Return the [X, Y] coordinate for the center point of the cell that contains the specified text.  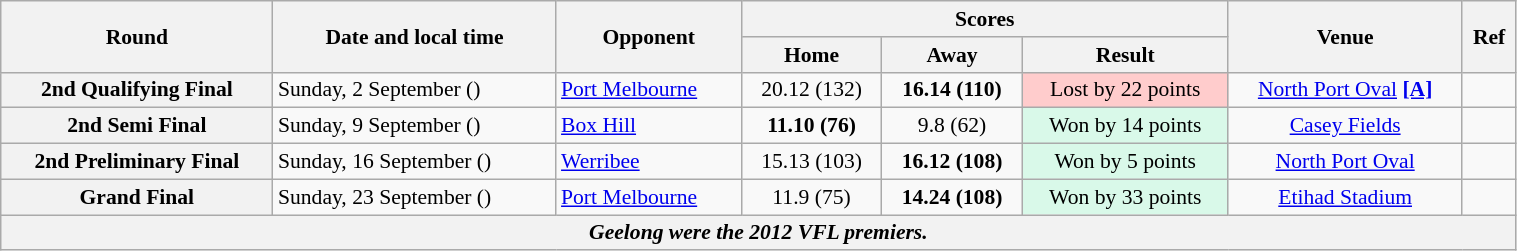
Geelong were the 2012 VFL premiers. [758, 233]
2nd Qualifying Final [137, 90]
Away [952, 55]
Ref [1489, 36]
9.8 (62) [952, 126]
Result [1125, 55]
16.14 (110) [952, 90]
Sunday, 23 September () [414, 197]
Etihad Stadium [1345, 197]
Sunday, 16 September () [414, 162]
Home [811, 55]
Scores [984, 19]
Casey Fields [1345, 126]
Venue [1345, 36]
North Port Oval [1345, 162]
2nd Semi Final [137, 126]
Opponent [648, 36]
Grand Final [137, 197]
Won by 33 points [1125, 197]
16.12 (108) [952, 162]
North Port Oval [A] [1345, 90]
Won by 14 points [1125, 126]
15.13 (103) [811, 162]
14.24 (108) [952, 197]
Sunday, 2 September () [414, 90]
Lost by 22 points [1125, 90]
Box Hill [648, 126]
Sunday, 9 September () [414, 126]
20.12 (132) [811, 90]
Werribee [648, 162]
Round [137, 36]
Date and local time [414, 36]
2nd Preliminary Final [137, 162]
11.9 (75) [811, 197]
Won by 5 points [1125, 162]
11.10 (76) [811, 126]
